Output the [x, y] coordinate of the center of the cell containing the given text.  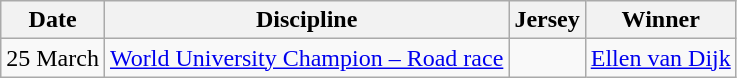
25 March [53, 58]
Discipline [306, 20]
Winner [660, 20]
World University Champion – Road race [306, 58]
Ellen van Dijk [660, 58]
Date [53, 20]
Jersey [547, 20]
